Return the (x, y) coordinate for the center point of the cell that contains the specified text.  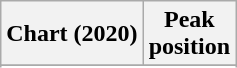
Peak position (189, 34)
Chart (2020) (72, 34)
